Scan for the cell matching the given text and deliver its [X, Y] coordinate at center. 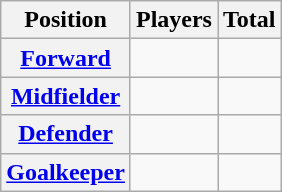
Midfielder [66, 96]
Goalkeeper [66, 172]
Defender [66, 134]
Forward [66, 58]
Players [174, 20]
Total [250, 20]
Position [66, 20]
